Identify which cell holds the provided text, then report its [X, Y] central coordinate. 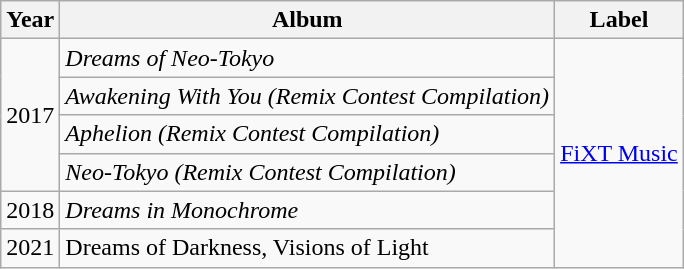
Label [620, 20]
Dreams of Darkness, Visions of Light [308, 248]
Dreams of Neo-Tokyo [308, 58]
Awakening With You (Remix Contest Compilation) [308, 96]
Album [308, 20]
Neo-Tokyo (Remix Contest Compilation) [308, 172]
FiXT Music [620, 153]
2021 [30, 248]
Year [30, 20]
Dreams in Monochrome [308, 210]
2018 [30, 210]
Aphelion (Remix Contest Compilation) [308, 134]
2017 [30, 115]
